Scan for the cell matching the given text and deliver its (x, y) coordinate at center. 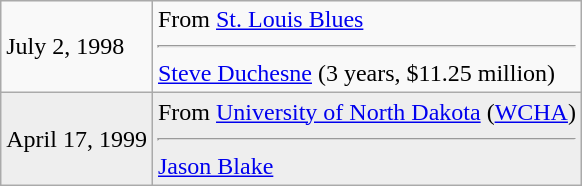
July 2, 1998 (77, 47)
From University of North Dakota (WCHA)Jason Blake (366, 139)
April 17, 1999 (77, 139)
From St. Louis BluesSteve Duchesne (3 years, $11.25 million) (366, 47)
